Find where the given text appears and provide that cell's center as (X, Y) coordinate. 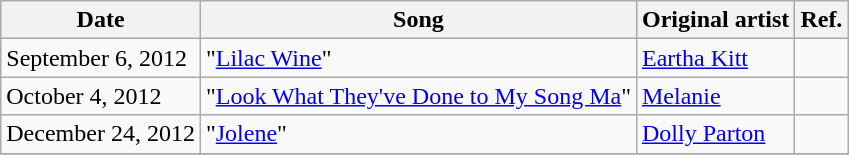
December 24, 2012 (101, 134)
Dolly Parton (715, 134)
Song (418, 20)
Ref. (822, 20)
"Look What They've Done to My Song Ma" (418, 96)
"Jolene" (418, 134)
Eartha Kitt (715, 58)
Original artist (715, 20)
Date (101, 20)
September 6, 2012 (101, 58)
October 4, 2012 (101, 96)
"Lilac Wine" (418, 58)
Melanie (715, 96)
